For the text-containing cell, return its midpoint in [x, y] coordinate format. 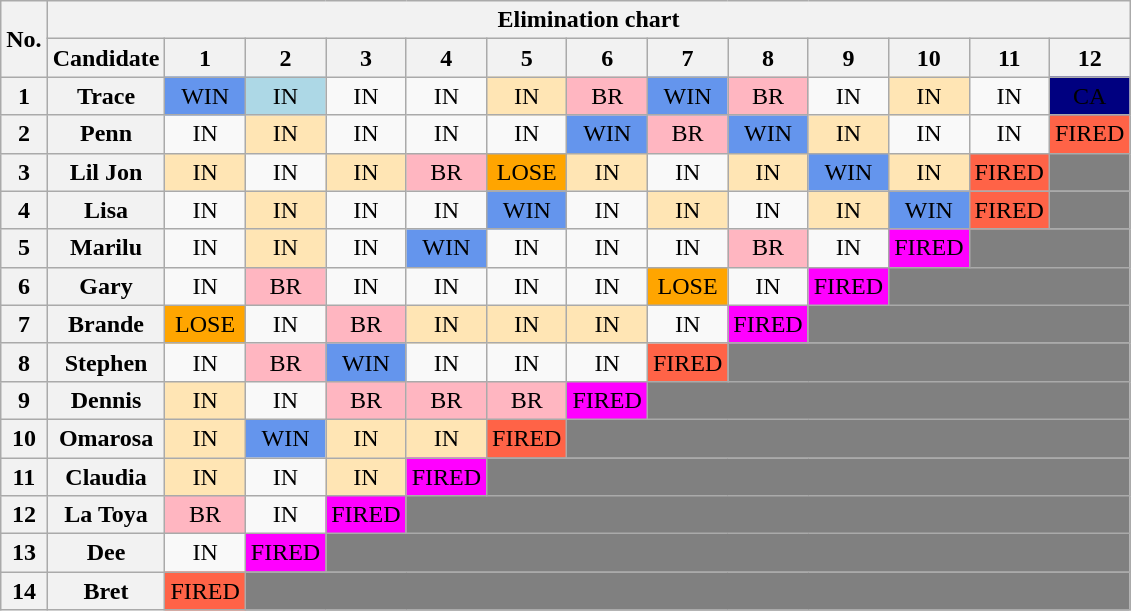
Penn [106, 134]
Trace [106, 96]
Stephen [106, 362]
14 [24, 591]
Elimination chart [588, 20]
13 [24, 553]
Dee [106, 553]
La Toya [106, 515]
Lil Jon [106, 172]
CA [1089, 96]
Claudia [106, 477]
Marilu [106, 248]
Lisa [106, 210]
Candidate [106, 58]
Omarosa [106, 438]
Bret [106, 591]
Gary [106, 286]
Brande [106, 324]
Dennis [106, 400]
No. [24, 39]
